For the text-containing cell, return its midpoint in [X, Y] coordinate format. 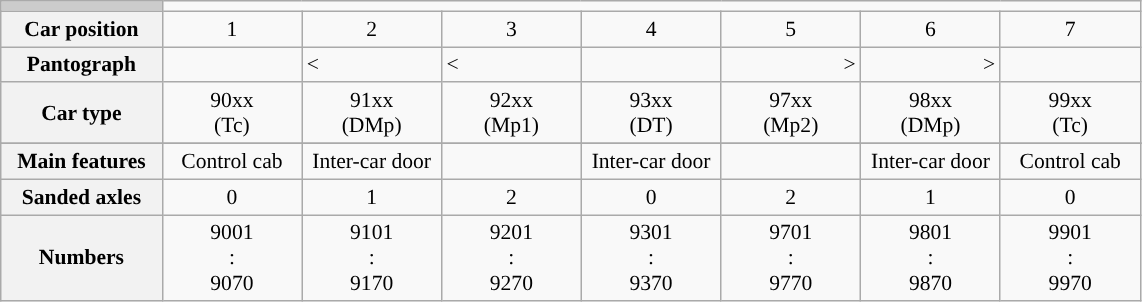
4 [651, 29]
9201:9270 [511, 258]
9301:9370 [651, 258]
9101:9170 [372, 258]
91xx(DMp) [372, 114]
9901:9970 [1070, 258]
Main features [82, 162]
93xx(DT) [651, 114]
Pantograph [82, 65]
Car type [82, 114]
98xx(DMp) [931, 114]
6 [931, 29]
Car position [82, 29]
97xx(Mp2) [791, 114]
99xx(Tc) [1070, 114]
9801:9870 [931, 258]
5 [791, 29]
7 [1070, 29]
3 [511, 29]
9701:9770 [791, 258]
9001:9070 [232, 258]
90xx(Tc) [232, 114]
Numbers [82, 258]
Sanded axles [82, 197]
92xx(Mp1) [511, 114]
